Determine the [X, Y] coordinate at the center of the cell enclosing the given text.  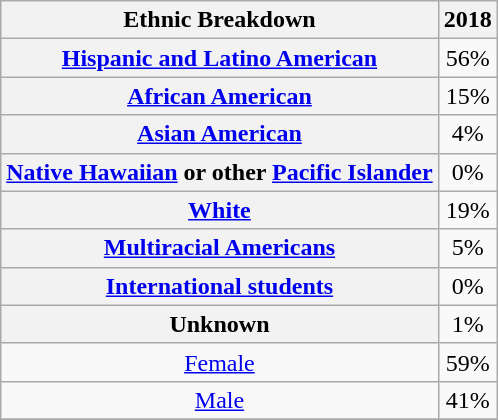
Asian American [220, 134]
19% [468, 210]
Unknown [220, 324]
41% [468, 400]
4% [468, 134]
56% [468, 58]
59% [468, 362]
Female [220, 362]
5% [468, 248]
Native Hawaiian or other Pacific Islander [220, 172]
International students [220, 286]
African American [220, 96]
Male [220, 400]
White [220, 210]
2018 [468, 20]
15% [468, 96]
1% [468, 324]
Ethnic Breakdown [220, 20]
Hispanic and Latino American [220, 58]
Multiracial Americans [220, 248]
